Find where the given text appears and provide that cell's center as [x, y] coordinate. 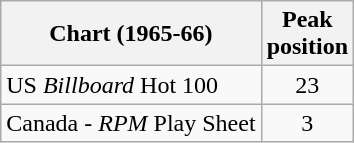
Canada - RPM Play Sheet [131, 123]
23 [307, 85]
US Billboard Hot 100 [131, 85]
Chart (1965-66) [131, 34]
Peakposition [307, 34]
3 [307, 123]
